Extract the (x, y) coordinate from the center of the cell holding the provided text.  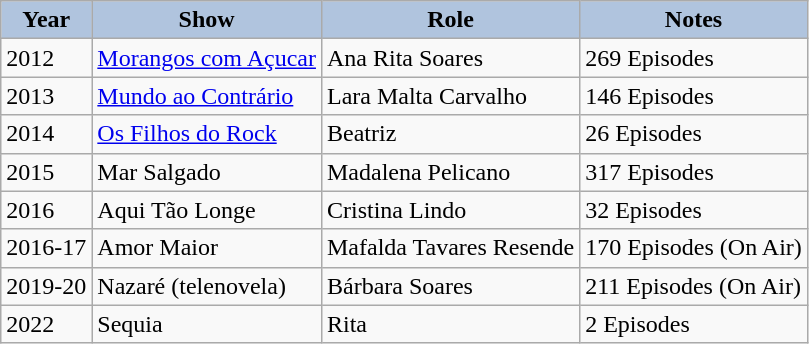
269 Episodes (694, 58)
Nazaré (telenovela) (207, 286)
Madalena Pelicano (450, 172)
Morangos com Açucar (207, 58)
Beatriz (450, 134)
Mafalda Tavares Resende (450, 248)
2014 (46, 134)
2019-20 (46, 286)
32 Episodes (694, 210)
Amor Maior (207, 248)
Role (450, 20)
Aqui Tão Longe (207, 210)
2 Episodes (694, 324)
146 Episodes (694, 96)
Mundo ao Contrário (207, 96)
211 Episodes (On Air) (694, 286)
2022 (46, 324)
Bárbara Soares (450, 286)
Lara Malta Carvalho (450, 96)
Cristina Lindo (450, 210)
2012 (46, 58)
2013 (46, 96)
26 Episodes (694, 134)
Notes (694, 20)
Year (46, 20)
Show (207, 20)
Os Filhos do Rock (207, 134)
317 Episodes (694, 172)
2016-17 (46, 248)
2016 (46, 210)
Rita (450, 324)
170 Episodes (On Air) (694, 248)
2015 (46, 172)
Mar Salgado (207, 172)
Sequia (207, 324)
Ana Rita Soares (450, 58)
